Extract the (X, Y) coordinate from the center of the cell holding the provided text.  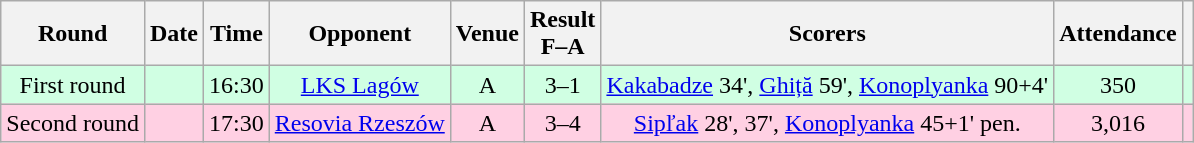
ResultF–A (562, 34)
LKS Lagów (360, 85)
Resovia Rzeszów (360, 123)
3,016 (1118, 123)
Opponent (360, 34)
3–4 (562, 123)
Attendance (1118, 34)
Second round (73, 123)
First round (73, 85)
Time (237, 34)
16:30 (237, 85)
Sipľak 28', 37', Konoplyanka 45+1' pen. (828, 123)
Scorers (828, 34)
Round (73, 34)
17:30 (237, 123)
Date (174, 34)
Venue (487, 34)
Kakabadze 34', Ghiță 59', Konoplyanka 90+4' (828, 85)
3–1 (562, 85)
350 (1118, 85)
